Search for the cell housing the specified text and yield its [X, Y] center coordinate. 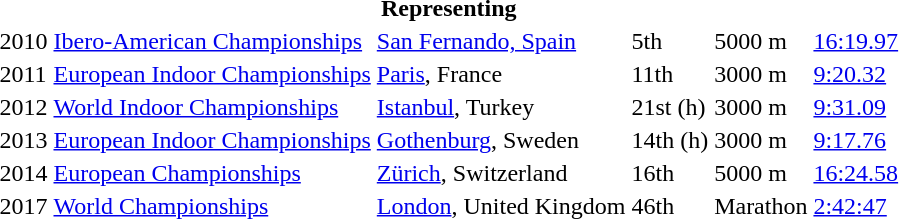
Zürich, Switzerland [501, 173]
Paris, France [501, 74]
World Indoor Championships [212, 107]
Gothenburg, Sweden [501, 140]
5th [670, 41]
16th [670, 173]
11th [670, 74]
21st (h) [670, 107]
Ibero-American Championships [212, 41]
14th (h) [670, 140]
San Fernando, Spain [501, 41]
European Championships [212, 173]
Istanbul, Turkey [501, 107]
